Pinpoint the cell where the given text exists, returning its (X, Y) midpoint coordinate. 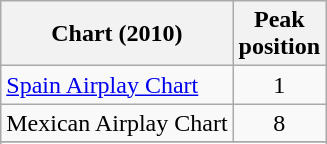
Peakposition (279, 34)
Mexican Airplay Chart (117, 123)
Chart (2010) (117, 34)
1 (279, 85)
Spain Airplay Chart (117, 85)
8 (279, 123)
